Detect which cell encompasses the target text, then output its [x, y] center coordinate. 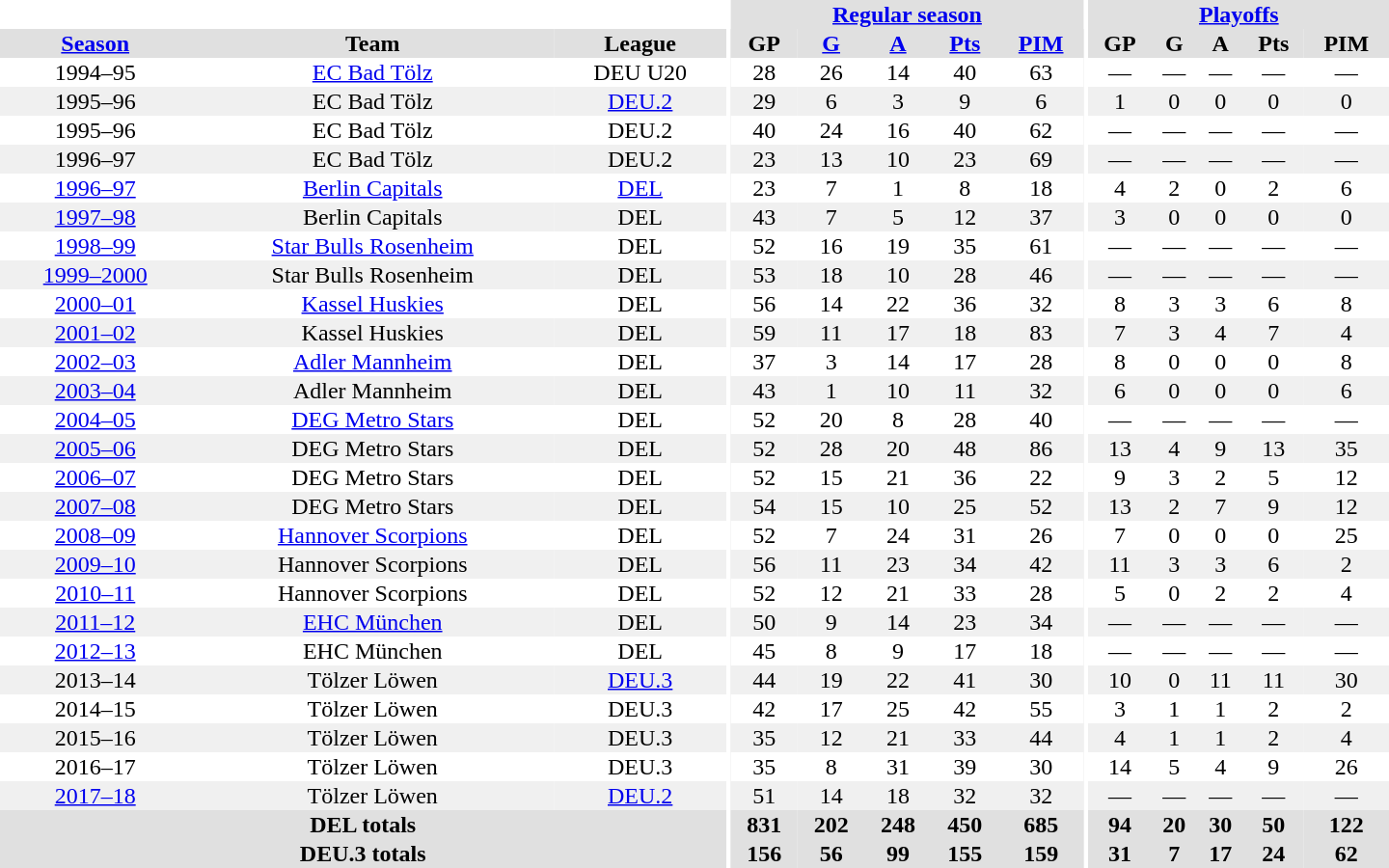
156 [764, 854]
46 [1041, 275]
DEL totals [363, 825]
63 [1041, 72]
94 [1121, 825]
1994–95 [95, 72]
39 [965, 767]
League [640, 43]
29 [764, 101]
2014–15 [95, 709]
2007–08 [95, 506]
61 [1041, 246]
1998–99 [95, 246]
2016–17 [95, 767]
55 [1041, 709]
48 [965, 448]
Regular season [908, 14]
248 [897, 825]
2004–05 [95, 420]
1997–98 [95, 217]
53 [764, 275]
202 [831, 825]
155 [965, 854]
2005–06 [95, 448]
86 [1041, 448]
2003–04 [95, 391]
450 [965, 825]
2012–13 [95, 651]
122 [1347, 825]
51 [764, 796]
99 [897, 854]
2009–10 [95, 564]
2011–12 [95, 622]
685 [1041, 825]
45 [764, 651]
2010–11 [95, 593]
59 [764, 333]
2013–14 [95, 680]
Team [372, 43]
2006–07 [95, 477]
Playoffs [1239, 14]
159 [1041, 854]
2000–01 [95, 304]
1999–2000 [95, 275]
2017–18 [95, 796]
69 [1041, 159]
DEU.3 totals [363, 854]
2008–09 [95, 535]
83 [1041, 333]
2001–02 [95, 333]
Season [95, 43]
DEU U20 [640, 72]
2015–16 [95, 738]
2002–03 [95, 362]
54 [764, 506]
41 [965, 680]
831 [764, 825]
